Determine the (x, y) coordinate at the center of the cell enclosing the given text.  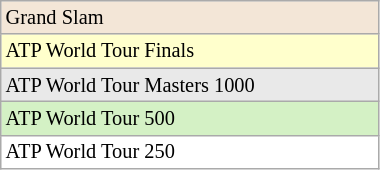
ATP World Tour Masters 1000 (190, 85)
Grand Slam (190, 17)
ATP World Tour 250 (190, 152)
ATP World Tour Finals (190, 51)
ATP World Tour 500 (190, 118)
